Extract the [x, y] coordinate from the center of the cell holding the provided text.  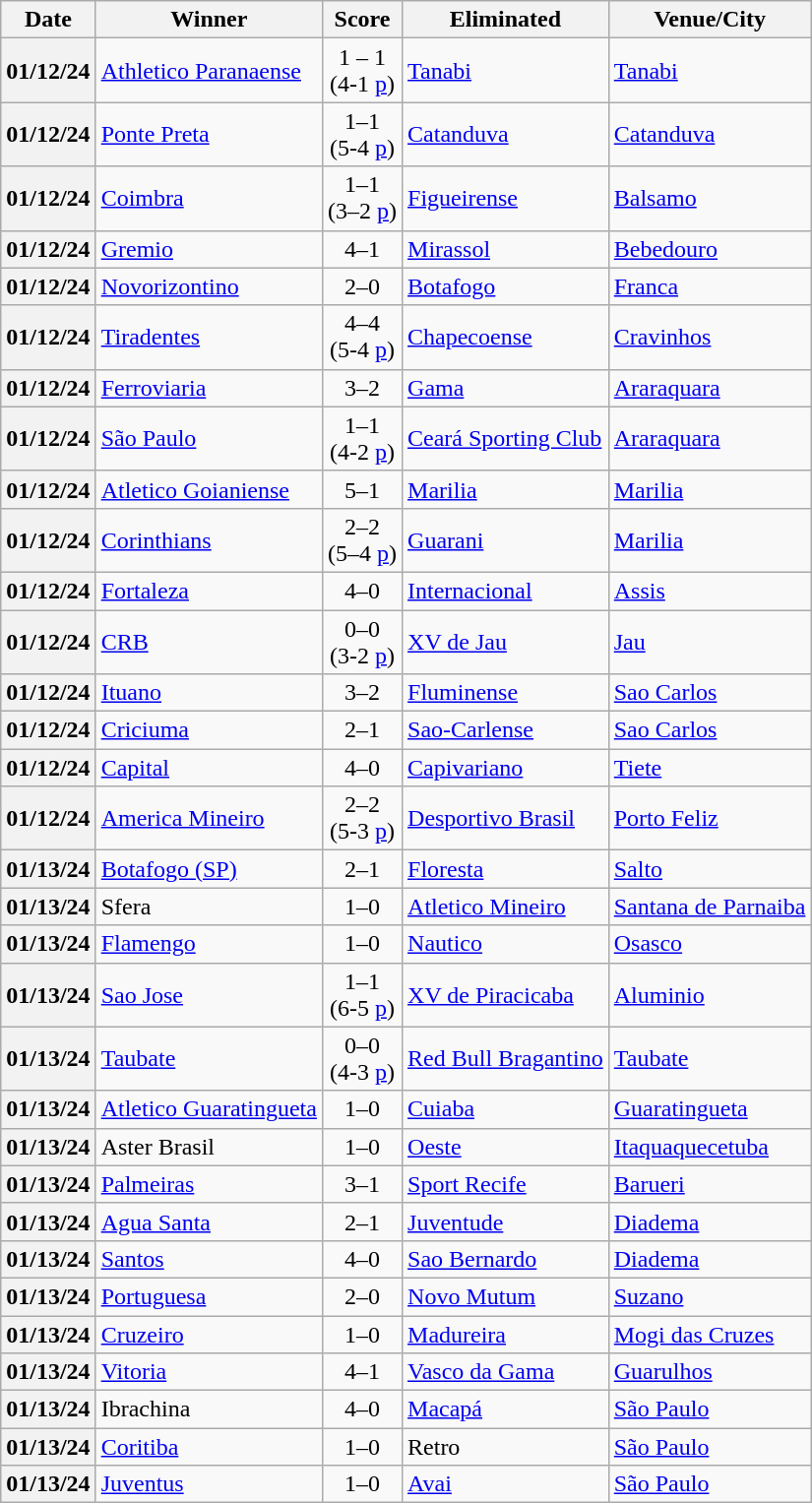
Aluminio [710, 994]
Chapecoense [506, 337]
Macapá [506, 1409]
Sport Recife [506, 1184]
1–1(4-2 p) [362, 439]
Winner [209, 20]
Vasco da Gama [506, 1372]
Guarani [506, 539]
Cruzeiro [209, 1334]
Assis [710, 591]
Criciuma [209, 730]
Jau [710, 642]
Ceará Sporting Club [506, 439]
Franca [710, 286]
Ibrachina [209, 1409]
3–1 [362, 1184]
0–0(3-2 p) [362, 642]
1–1(5-4 p) [362, 134]
Juventude [506, 1221]
Balsamo [710, 199]
Vitoria [209, 1372]
2–2(5–4 p) [362, 539]
Atletico Goianiense [209, 489]
Gama [506, 388]
Barueri [710, 1184]
Red Bull Bragantino [506, 1059]
Tiradentes [209, 337]
Palmeiras [209, 1184]
Salto [710, 869]
1 – 1(4-1 p) [362, 71]
Coritiba [209, 1447]
Botafogo (SP) [209, 869]
Mirassol [506, 249]
Juventus [209, 1484]
Cravinhos [710, 337]
Capivariano [506, 768]
Santos [209, 1259]
Oeste [506, 1147]
Avai [506, 1484]
0–0(4-3 p) [362, 1059]
Itaquaquecetuba [710, 1147]
Nautico [506, 944]
Ponte Preta [209, 134]
Aster Brasil [209, 1147]
Fluminense [506, 693]
Sao-Carlense [506, 730]
Score [362, 20]
Floresta [506, 869]
CRB [209, 642]
Date [48, 20]
Gremio [209, 249]
Novorizontino [209, 286]
Internacional [506, 591]
Botafogo [506, 286]
Atletico Mineiro [506, 907]
Venue/City [710, 20]
XV de Jau [506, 642]
Agua Santa [209, 1221]
Bebedouro [710, 249]
Novo Mutum [506, 1296]
2–2(5-3 p) [362, 819]
Cuiaba [506, 1109]
Atletico Guaratingueta [209, 1109]
Mogi das Cruzes [710, 1334]
Figueirense [506, 199]
Sao Bernardo [506, 1259]
Guaratingueta [710, 1109]
Suzano [710, 1296]
Retro [506, 1447]
Capital [209, 768]
Sfera [209, 907]
Guarulhos [710, 1372]
Porto Feliz [710, 819]
Ferroviaria [209, 388]
Flamengo [209, 944]
Santana de Parnaiba [710, 907]
Portuguesa [209, 1296]
America Mineiro [209, 819]
1–1(3–2 p) [362, 199]
Osasco [710, 944]
Desportivo Brasil [506, 819]
Corinthians [209, 539]
4–4(5-4 p) [362, 337]
Coimbra [209, 199]
Madureira [506, 1334]
Eliminated [506, 20]
1–1(6-5 p) [362, 994]
Athletico Paranaense [209, 71]
XV de Piracicaba [506, 994]
Tiete [710, 768]
5–1 [362, 489]
Ituano [209, 693]
Sao Jose [209, 994]
Fortaleza [209, 591]
